Pinpoint the cell where the given text exists, returning its [X, Y] midpoint coordinate. 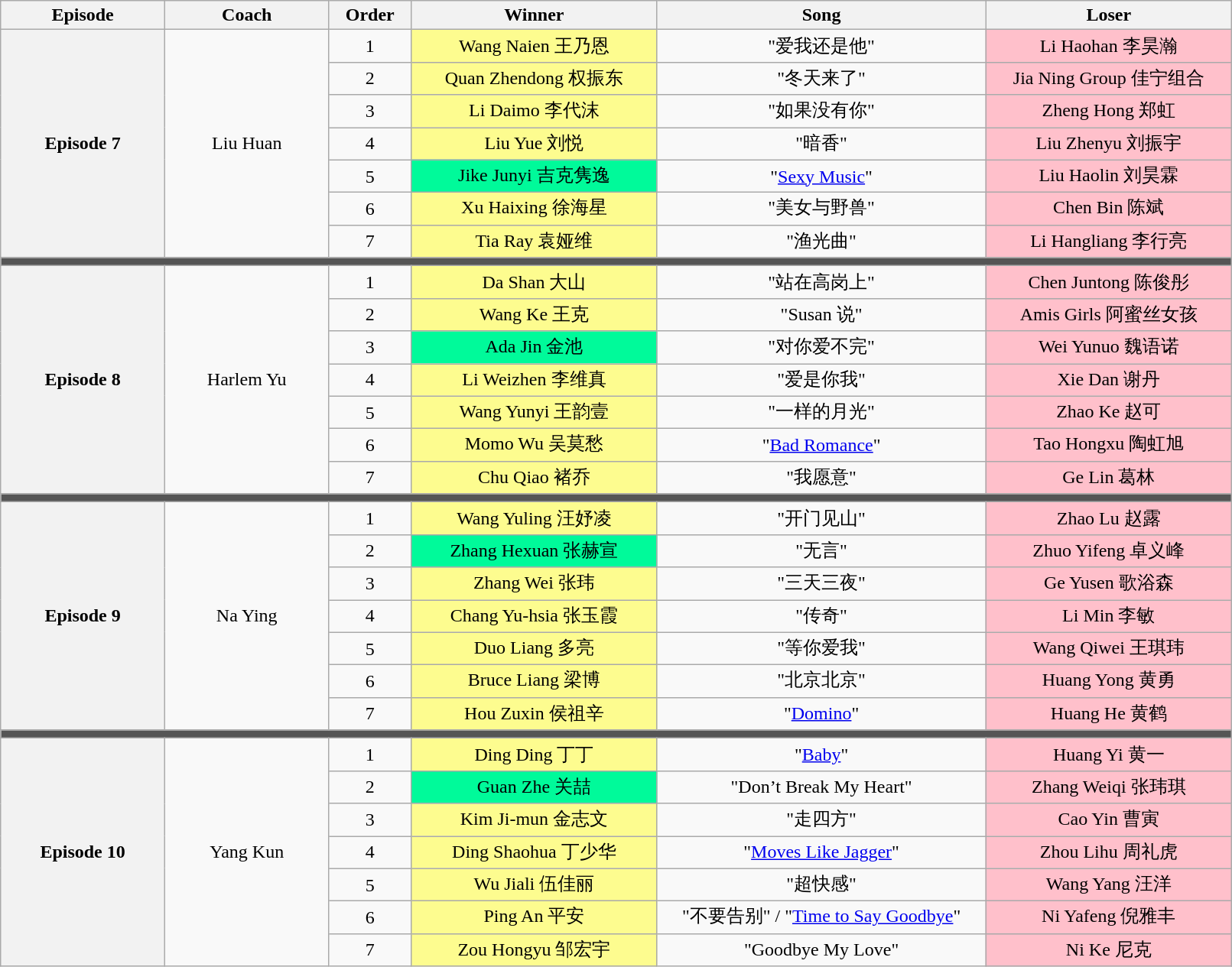
Xu Haixing 徐海星 [534, 209]
Xie Dan 谢丹 [1109, 381]
"三天三夜" [821, 584]
"开门见山" [821, 518]
Liu Yue 刘悦 [534, 144]
Wang Yuling 汪妤凌 [534, 518]
Ni Ke 尼克 [1109, 949]
Zhang Hexuan 张赫宣 [534, 550]
"走四方" [821, 819]
"超快感" [821, 885]
Loser [1109, 15]
"一样的月光" [821, 413]
Hou Zuxin 侯祖辛 [534, 714]
Ding Ding 丁丁 [534, 755]
"等你爱我" [821, 648]
Wang Qiwei 王琪玮 [1109, 648]
"无言" [821, 550]
Episode 9 [83, 616]
Huang Yi 黄一 [1109, 755]
"北京北京" [821, 682]
Zhao Lu 赵露 [1109, 518]
"如果没有你" [821, 112]
Quan Zhendong 权振东 [534, 78]
Da Shan 大山 [534, 283]
Guan Zhe 关喆 [534, 787]
Kim Ji-mun 金志文 [534, 819]
"Goodbye My Love" [821, 949]
Duo Liang 多亮 [534, 648]
"Bad Romance" [821, 445]
"Baby" [821, 755]
Ding Shaohua 丁少华 [534, 853]
Episode 8 [83, 380]
Chen Bin 陈斌 [1109, 209]
Chu Qiao 褚乔 [534, 477]
"对你爱不完" [821, 347]
Amis Girls 阿蜜丝女孩 [1109, 315]
Chang Yu-hsia 张玉霞 [534, 616]
Zhao Ke 赵可 [1109, 413]
Wang Yang 汪洋 [1109, 885]
"站在高岗上" [821, 283]
"传奇" [821, 616]
Ada Jin 金池 [534, 347]
Episode 7 [83, 144]
Zou Hongyu 邹宏宇 [534, 949]
"渔光曲" [821, 242]
"Susan 说" [821, 315]
Wei Yunuo 魏语诺 [1109, 347]
Na Ying [246, 616]
Tia Ray 袁娅维 [534, 242]
Zhuo Yifeng 卓义峰 [1109, 550]
Jia Ning Group 佳宁组合 [1109, 78]
Huang He 黄鹤 [1109, 714]
"我愿意" [821, 477]
Li Min 李敏 [1109, 616]
Harlem Yu [246, 380]
Wu Jiali 伍佳丽 [534, 885]
Winner [534, 15]
Zheng Hong 郑虹 [1109, 112]
Huang Yong 黄勇 [1109, 682]
"Moves Like Jagger" [821, 853]
Wang Naien 王乃恩 [534, 46]
Order [370, 15]
"暗香" [821, 144]
Li Haohan 李昊瀚 [1109, 46]
"Sexy Music" [821, 176]
Zhang Weiqi 张玮琪 [1109, 787]
Wang Yunyi 王韵壹 [534, 413]
Wang Ke 王克 [534, 315]
Li Hangliang 李行亮 [1109, 242]
"冬天来了" [821, 78]
Li Weizhen 李维真 [534, 381]
Zhang Wei 张玮 [534, 584]
Chen Juntong 陈俊彤 [1109, 283]
"Don’t Break My Heart" [821, 787]
Zhou Lihu 周礼虎 [1109, 853]
Yang Kun [246, 852]
Liu Huan [246, 144]
Bruce Liang 梁博 [534, 682]
Ni Yafeng 倪雅丰 [1109, 917]
Coach [246, 15]
"爱是你我" [821, 381]
Ping An 平安 [534, 917]
Cao Yin 曹寅 [1109, 819]
Li Daimo 李代沫 [534, 112]
"爱我还是他" [821, 46]
Ge Yusen 歌浴森 [1109, 584]
Episode [83, 15]
Ge Lin 葛林 [1109, 477]
Tao Hongxu 陶虹旭 [1109, 445]
Liu Zhenyu 刘振宇 [1109, 144]
Momo Wu 吴莫愁 [534, 445]
Song [821, 15]
Jike Junyi 吉克隽逸 [534, 176]
Liu Haolin 刘昊霖 [1109, 176]
"不要告别" / "Time to Say Goodbye" [821, 917]
Episode 10 [83, 852]
"美女与野兽" [821, 209]
"Domino" [821, 714]
